Return the [x, y] coordinate for the center point of the cell that contains the specified text.  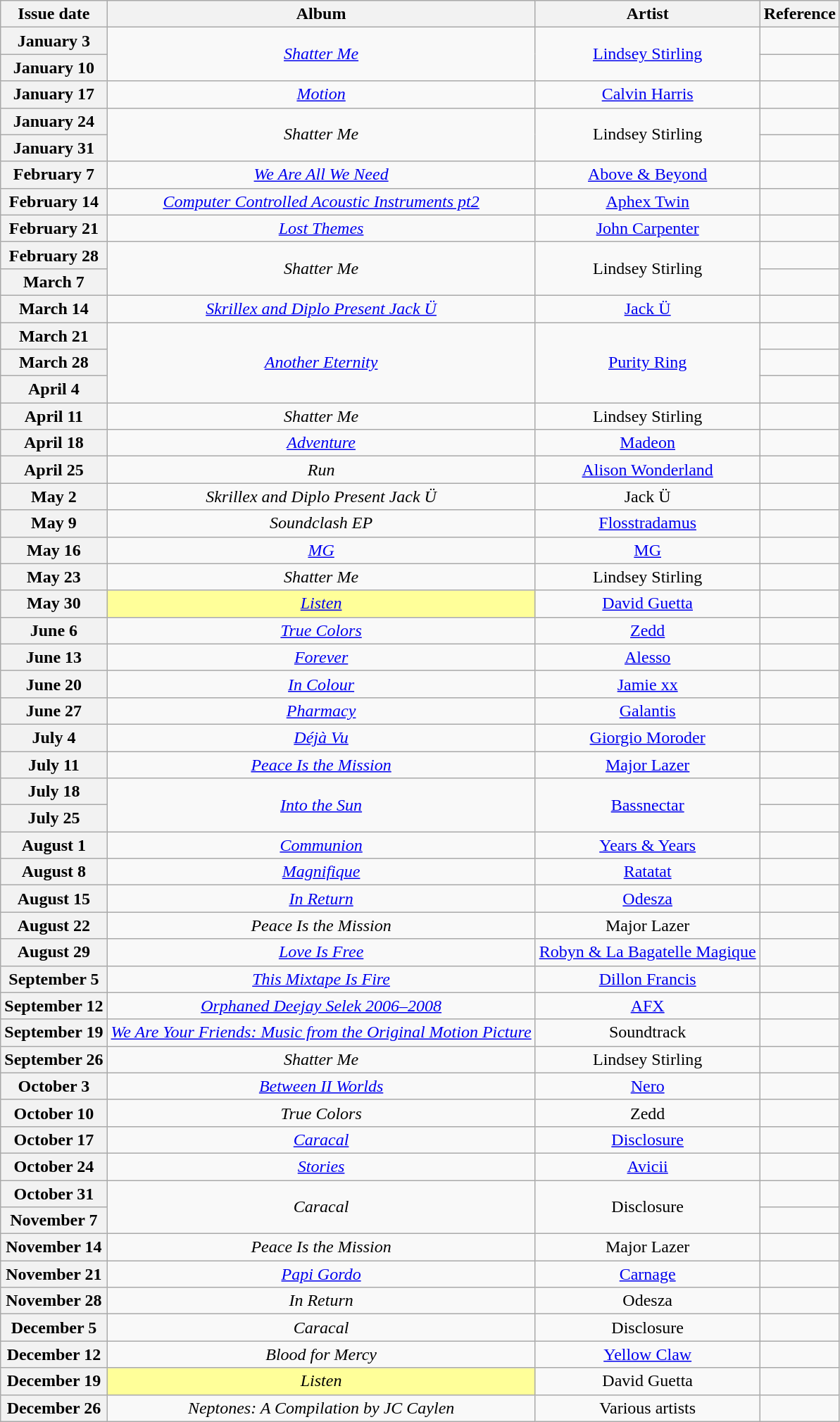
Above & Beyond [648, 175]
December 5 [54, 1328]
November 21 [54, 1274]
March 7 [54, 282]
January 24 [54, 121]
April 11 [54, 416]
August 22 [54, 925]
Alison Wonderland [648, 470]
January 10 [54, 68]
June 13 [54, 657]
January 31 [54, 148]
Nero [648, 1086]
July 18 [54, 792]
Flosstradamus [648, 523]
Yellow Claw [648, 1354]
Aphex Twin [648, 201]
Déjà Vu [321, 737]
July 11 [54, 764]
Neptones: A Compilation by JC Caylen [321, 1408]
Jamie xx [648, 684]
September 19 [54, 1033]
April 25 [54, 470]
July 4 [54, 737]
Between II Worlds [321, 1086]
We Are Your Friends: Music from the Original Motion Picture [321, 1033]
Avicii [648, 1166]
February 28 [54, 255]
Another Eternity [321, 363]
We Are All We Need [321, 175]
Papi Gordo [321, 1274]
October 17 [54, 1140]
Computer Controlled Acoustic Instruments pt2 [321, 201]
Bassnectar [648, 805]
Stories [321, 1166]
January 3 [54, 41]
Galantis [648, 711]
March 28 [54, 363]
September 26 [54, 1059]
November 7 [54, 1221]
April 4 [54, 389]
May 23 [54, 577]
In Colour [321, 684]
Soundtrack [648, 1033]
Blood for Mercy [321, 1354]
June 27 [54, 711]
Calvin Harris [648, 94]
November 14 [54, 1247]
October 10 [54, 1113]
Motion [321, 94]
John Carpenter [648, 228]
April 18 [54, 443]
Magnifique [321, 872]
February 14 [54, 201]
May 30 [54, 604]
Artist [648, 14]
January 17 [54, 94]
September 5 [54, 979]
Reference [800, 14]
Run [321, 470]
Robyn & La Bagatelle Magique [648, 952]
Lost Themes [321, 228]
February 21 [54, 228]
Issue date [54, 14]
Love Is Free [321, 952]
November 28 [54, 1301]
AFX [648, 1006]
Various artists [648, 1408]
June 20 [54, 684]
Ratatat [648, 872]
Adventure [321, 443]
October 31 [54, 1194]
Pharmacy [321, 711]
August 29 [54, 952]
December 19 [54, 1381]
August 15 [54, 899]
February 7 [54, 175]
July 25 [54, 818]
October 3 [54, 1086]
March 14 [54, 308]
August 1 [54, 845]
Forever [321, 657]
Orphaned Deejay Selek 2006–2008 [321, 1006]
June 6 [54, 630]
Purity Ring [648, 363]
Alesso [648, 657]
Album [321, 14]
Carnage [648, 1274]
Soundclash EP [321, 523]
March 21 [54, 336]
May 16 [54, 550]
May 9 [54, 523]
October 24 [54, 1166]
This Mixtape Is Fire [321, 979]
Giorgio Moroder [648, 737]
August 8 [54, 872]
Dillon Francis [648, 979]
Communion [321, 845]
Years & Years [648, 845]
May 2 [54, 497]
Into the Sun [321, 805]
December 12 [54, 1354]
September 12 [54, 1006]
December 26 [54, 1408]
Madeon [648, 443]
